Determine the (X, Y) coordinate at the center of the cell enclosing the given text.  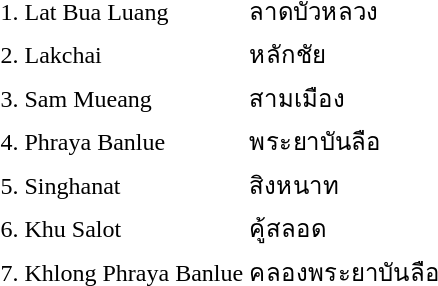
Lakchai (134, 54)
Khu Salot (134, 228)
Sam Mueang (134, 98)
Singhanat (134, 185)
Phraya Banlue (134, 142)
